Locate the cell with the specified text and output its [X, Y] center coordinate. 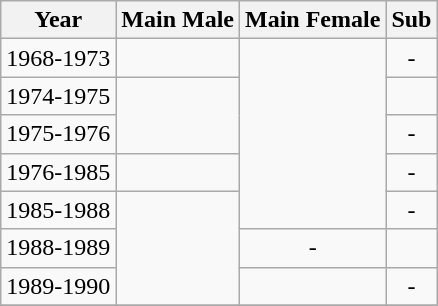
Main Female [313, 20]
1968-1973 [58, 58]
1976-1985 [58, 172]
1985-1988 [58, 210]
1989-1990 [58, 286]
Year [58, 20]
1975-1976 [58, 134]
Sub [412, 20]
Main Male [178, 20]
1988-1989 [58, 248]
1974-1975 [58, 96]
